Detect which cell encompasses the target text, then output its [x, y] center coordinate. 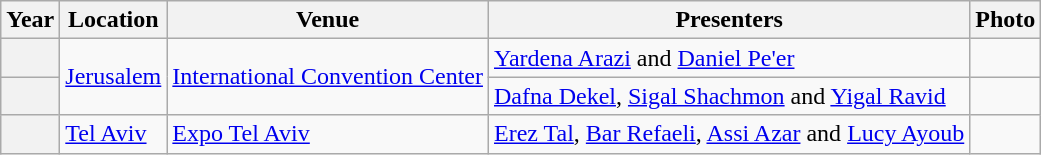
Presenters [728, 20]
International Convention Center [328, 77]
Jerusalem [114, 77]
Expo Tel Aviv [328, 134]
Yardena Arazi and Daniel Pe'er [728, 58]
Location [114, 20]
Tel Aviv [114, 134]
Venue [328, 20]
Erez Tal, Bar Refaeli, Assi Azar and Lucy Ayoub [728, 134]
Photo [1006, 20]
Dafna Dekel, Sigal Shachmon and Yigal Ravid [728, 96]
Year [30, 20]
